Capture the cell that displays the provided text and extract its [X, Y] central coordinate. 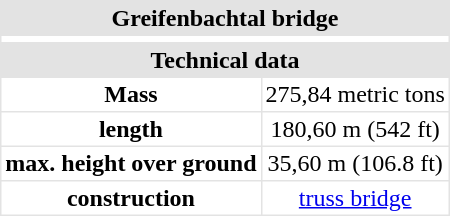
180,60 m (542 ft) [356, 128]
Greifenbachtal bridge [226, 18]
Mass [132, 94]
275,84 metric tons [356, 94]
35,60 m (106.8 ft) [356, 164]
truss bridge [356, 198]
Technical data [226, 60]
length [132, 128]
construction [132, 198]
max. height over ground [132, 164]
